Detect which cell encompasses the target text, then output its [x, y] center coordinate. 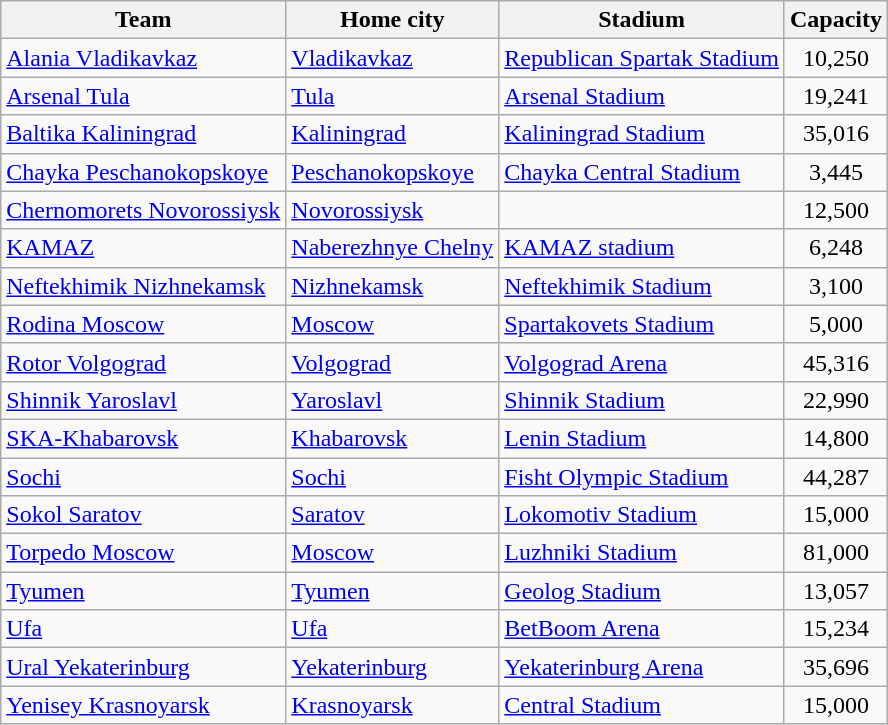
Republican Spartak Stadium [642, 58]
Tula [392, 96]
Novorossiysk [392, 210]
Naberezhnye Chelny [392, 248]
Stadium [642, 20]
Spartakovets Stadium [642, 324]
Rodina Moscow [144, 324]
Vladikavkaz [392, 58]
14,800 [836, 438]
35,696 [836, 667]
13,057 [836, 591]
Krasnoyarsk [392, 705]
Arsenal Stadium [642, 96]
3,445 [836, 172]
Lokomotiv Stadium [642, 515]
Rotor Volgograd [144, 362]
Neftekhimik Nizhnekamsk [144, 286]
Chayka Central Stadium [642, 172]
44,287 [836, 477]
3,100 [836, 286]
Volgograd [392, 362]
12,500 [836, 210]
Yekaterinburg [392, 667]
KAMAZ [144, 248]
Yekaterinburg Arena [642, 667]
81,000 [836, 553]
Chayka Peschanokopskoye [144, 172]
Sokol Saratov [144, 515]
Kaliningrad Stadium [642, 134]
Nizhnekamsk [392, 286]
Yaroslavl [392, 400]
Capacity [836, 20]
Ural Yekaterinburg [144, 667]
22,990 [836, 400]
Peschanokopskoye [392, 172]
6,248 [836, 248]
BetBoom Arena [642, 629]
10,250 [836, 58]
Fisht Olympic Stadium [642, 477]
Lenin Stadium [642, 438]
Kaliningrad [392, 134]
Alania Vladikavkaz [144, 58]
Shinnik Yaroslavl [144, 400]
19,241 [836, 96]
Arsenal Tula [144, 96]
Luzhniki Stadium [642, 553]
35,016 [836, 134]
Saratov [392, 515]
Volgograd Arena [642, 362]
Shinnik Stadium [642, 400]
Home city [392, 20]
Neftekhimik Stadium [642, 286]
Baltika Kaliningrad [144, 134]
45,316 [836, 362]
Geolog Stadium [642, 591]
Team [144, 20]
KAMAZ stadium [642, 248]
Torpedo Moscow [144, 553]
15,234 [836, 629]
Khabarovsk [392, 438]
Yenisey Krasnoyarsk [144, 705]
SKA-Khabarovsk [144, 438]
5,000 [836, 324]
Chernomorets Novorossiysk [144, 210]
Central Stadium [642, 705]
